Locate the cell with the specified text and output its (x, y) center coordinate. 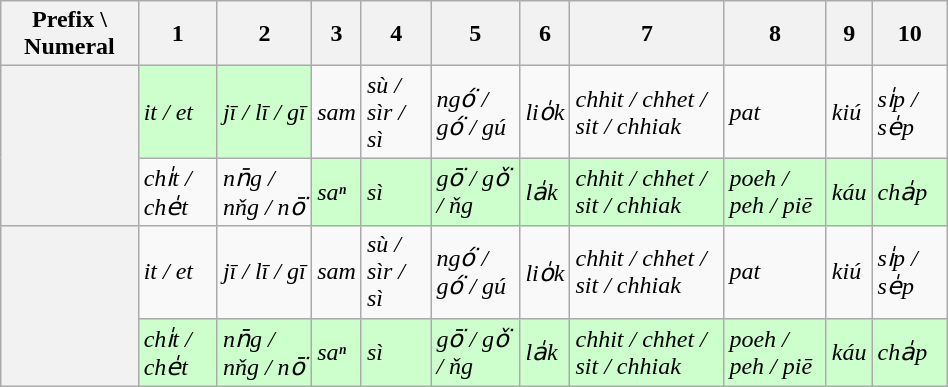
3 (337, 34)
2 (264, 34)
9 (849, 34)
7 (647, 34)
8 (775, 34)
5 (476, 34)
Prefix \ Numeral (70, 34)
6 (545, 34)
10 (910, 34)
1 (178, 34)
4 (396, 34)
